Identify which cell holds the provided text, then report its [x, y] central coordinate. 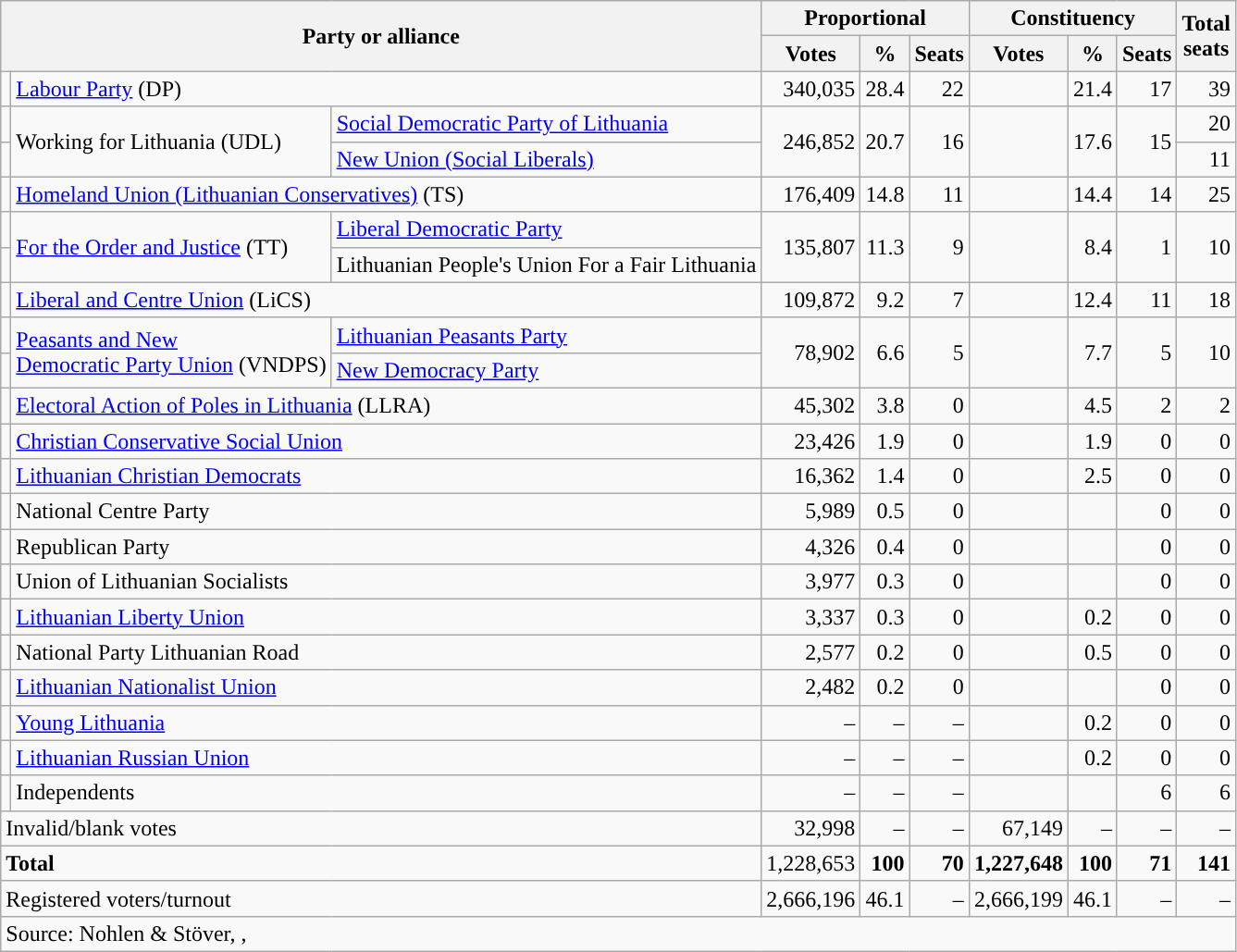
246,852 [810, 142]
Liberal Democratic Party [546, 229]
1,228,653 [810, 863]
Party or alliance [381, 36]
18 [1206, 300]
Working for Lithuania (UDL) [171, 142]
3,977 [810, 582]
Labour Party (DP) [387, 89]
5,989 [810, 512]
1,227,648 [1018, 863]
For the Order and Justice (TT) [171, 247]
14 [1146, 194]
Social Democratic Party of Lithuania [546, 124]
2,666,196 [810, 898]
78,902 [810, 352]
Republican Party [387, 547]
14.4 [1092, 194]
Total [381, 863]
Totalseats [1206, 36]
14.8 [884, 194]
141 [1206, 863]
16 [939, 142]
39 [1206, 89]
28.4 [884, 89]
176,409 [810, 194]
Independents [387, 793]
Electoral Action of Poles in Lithuania (LLRA) [387, 405]
8.4 [1092, 247]
Lithuanian Nationalist Union [387, 687]
Peasants and NewDemocratic Party Union (VNDPS) [171, 352]
2.5 [1092, 476]
3,337 [810, 617]
Source: Nohlen & Stöver, , [618, 933]
2,482 [810, 687]
135,807 [810, 247]
2,666,199 [1018, 898]
45,302 [810, 405]
12.4 [1092, 300]
3.8 [884, 405]
National Centre Party [387, 512]
15 [1146, 142]
Lithuanian Peasants Party [546, 335]
23,426 [810, 441]
109,872 [810, 300]
2,577 [810, 652]
70 [939, 863]
7.7 [1092, 352]
20 [1206, 124]
17.6 [1092, 142]
71 [1146, 863]
22 [939, 89]
17 [1146, 89]
11.3 [884, 247]
25 [1206, 194]
Young Lithuania [387, 723]
Christian Conservative Social Union [387, 441]
National Party Lithuanian Road [387, 652]
21.4 [1092, 89]
9.2 [884, 300]
4.5 [1092, 405]
0.4 [884, 547]
67,149 [1018, 828]
Invalid/blank votes [381, 828]
1.4 [884, 476]
9 [939, 247]
New Democracy Party [546, 370]
1 [1146, 247]
Homeland Union (Lithuanian Conservatives) (TS) [387, 194]
Registered voters/turnout [381, 898]
20.7 [884, 142]
Proportional [866, 19]
4,326 [810, 547]
340,035 [810, 89]
Lithuanian Russian Union [387, 758]
Union of Lithuanian Socialists [387, 582]
32,998 [810, 828]
Liberal and Centre Union (LiCS) [387, 300]
7 [939, 300]
New Union (Social Liberals) [546, 159]
Constituency [1073, 19]
Lithuanian Liberty Union [387, 617]
Lithuanian People's Union For a Fair Lithuania [546, 265]
16,362 [810, 476]
6.6 [884, 352]
Lithuanian Christian Democrats [387, 476]
